Return [X, Y] of the center of cell containing provided text 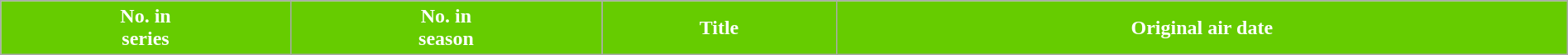
Title [719, 28]
Original air date [1202, 28]
No. inseason [446, 28]
No. inseries [146, 28]
